Locate the cell with the specified text and output its [x, y] center coordinate. 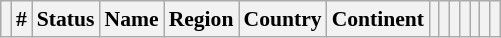
# [22, 19]
Country [282, 19]
Continent [378, 19]
Region [202, 19]
Status [66, 19]
Name [132, 19]
